Identify which cell holds the provided text, then report its (X, Y) central coordinate. 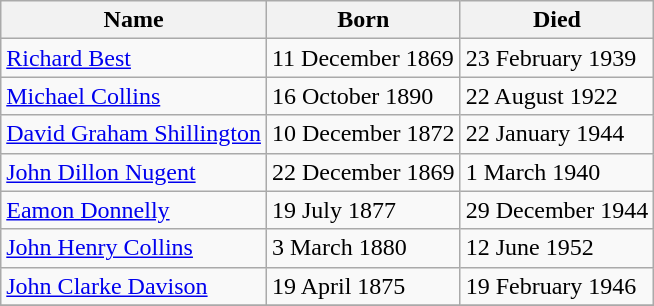
John Dillon Nugent (134, 172)
19 April 1875 (363, 286)
Richard Best (134, 58)
19 July 1877 (363, 210)
1 March 1940 (557, 172)
3 March 1880 (363, 248)
12 June 1952 (557, 248)
11 December 1869 (363, 58)
John Clarke Davison (134, 286)
Born (363, 20)
22 January 1944 (557, 134)
Eamon Donnelly (134, 210)
29 December 1944 (557, 210)
16 October 1890 (363, 96)
19 February 1946 (557, 286)
10 December 1872 (363, 134)
23 February 1939 (557, 58)
Name (134, 20)
John Henry Collins (134, 248)
Died (557, 20)
22 December 1869 (363, 172)
Michael Collins (134, 96)
David Graham Shillington (134, 134)
22 August 1922 (557, 96)
